Identify which cell holds the provided text, then report its [x, y] central coordinate. 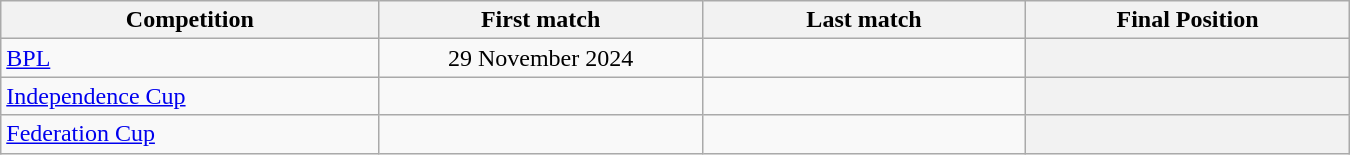
Federation Cup [190, 134]
Last match [864, 20]
Competition [190, 20]
29 November 2024 [540, 58]
BPL [190, 58]
Independence Cup [190, 96]
Final Position [1188, 20]
First match [540, 20]
